Identify which cell holds the provided text, then report its (X, Y) central coordinate. 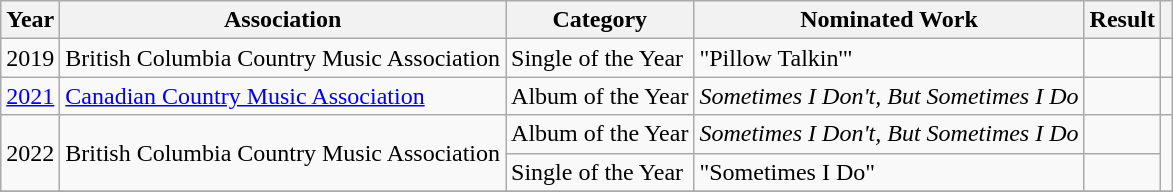
2021 (30, 96)
Year (30, 20)
Association (283, 20)
Category (600, 20)
Canadian Country Music Association (283, 96)
2022 (30, 153)
"Sometimes I Do" (889, 172)
"Pillow Talkin'" (889, 58)
Result (1122, 20)
Nominated Work (889, 20)
2019 (30, 58)
